Extract the (x, y) coordinate from the center of the cell holding the provided text.  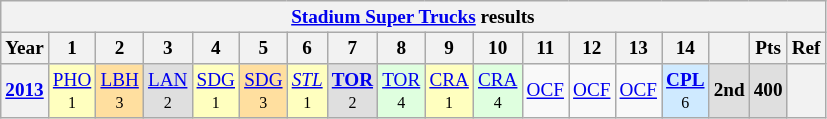
PHO1 (72, 91)
LBH3 (120, 91)
STL1 (307, 91)
6 (307, 48)
TOR2 (352, 91)
Pts (768, 48)
400 (768, 91)
CPL6 (686, 91)
4 (216, 48)
12 (592, 48)
13 (638, 48)
Ref (806, 48)
11 (545, 48)
9 (450, 48)
2013 (25, 91)
8 (402, 48)
CRA1 (450, 91)
LAN2 (168, 91)
5 (264, 48)
3 (168, 48)
10 (498, 48)
14 (686, 48)
2nd (729, 91)
Year (25, 48)
7 (352, 48)
2 (120, 48)
TOR4 (402, 91)
Stadium Super Trucks results (413, 17)
SDG1 (216, 91)
SDG3 (264, 91)
1 (72, 48)
CRA4 (498, 91)
